Capture the cell that displays the provided text and extract its [x, y] central coordinate. 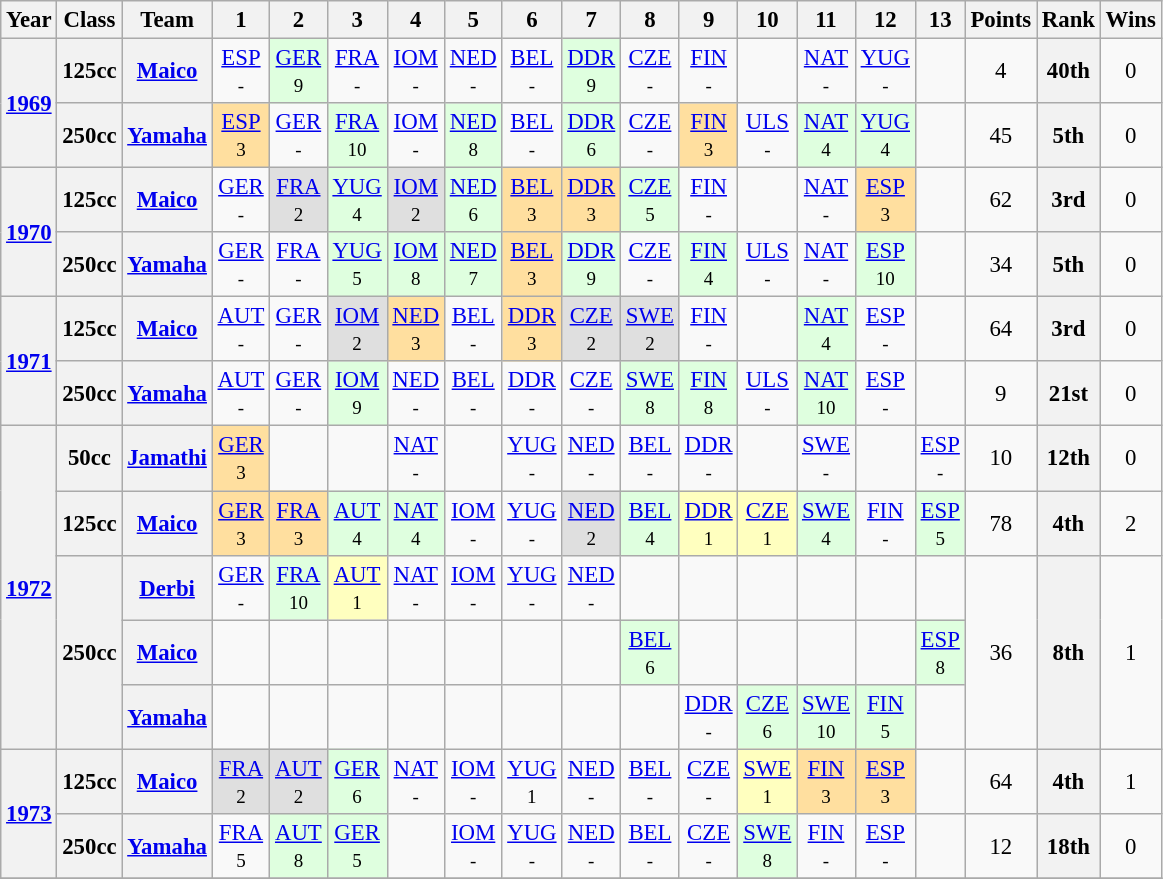
6 [532, 20]
1970 [29, 232]
AUT1 [357, 588]
5 [472, 20]
Points [1000, 20]
11 [826, 20]
IOM8 [416, 264]
GER9 [298, 72]
13 [940, 20]
1972 [29, 588]
18th [1068, 846]
12th [1068, 458]
8 [650, 20]
YUG5 [357, 264]
NED7 [472, 264]
CZE1 [768, 524]
YUG1 [532, 782]
Wins [1130, 20]
Team [167, 20]
ESP10 [885, 264]
21st [1068, 394]
Derbi [167, 588]
CZE6 [768, 716]
Rank [1068, 20]
CZE2 [592, 330]
AUT8 [298, 846]
SWE10 [826, 716]
1971 [29, 362]
SWE- [826, 458]
45 [1000, 136]
7 [592, 20]
DDR1 [708, 524]
NED6 [472, 200]
Class [90, 20]
36 [1000, 652]
3 [357, 20]
AUT2 [298, 782]
IOM9 [357, 394]
78 [1000, 524]
GER5 [357, 846]
SWE4 [826, 524]
Jamathi [167, 458]
NED8 [472, 136]
40th [1068, 72]
FRA3 [298, 524]
DDR6 [592, 136]
34 [1000, 264]
1969 [29, 104]
8th [1068, 652]
50cc [90, 458]
FIN4 [708, 264]
ESP5 [940, 524]
1973 [29, 814]
BEL6 [650, 652]
BEL4 [650, 524]
SWE1 [768, 782]
NAT10 [826, 394]
ESP8 [940, 652]
NED2 [592, 524]
SWE2 [650, 330]
62 [1000, 200]
GER6 [357, 782]
FIN8 [708, 394]
NED3 [416, 330]
FIN5 [885, 716]
Year [29, 20]
FRA5 [240, 846]
CZE5 [650, 200]
AUT4 [357, 524]
